Locate the cell with the specified text and output its [x, y] center coordinate. 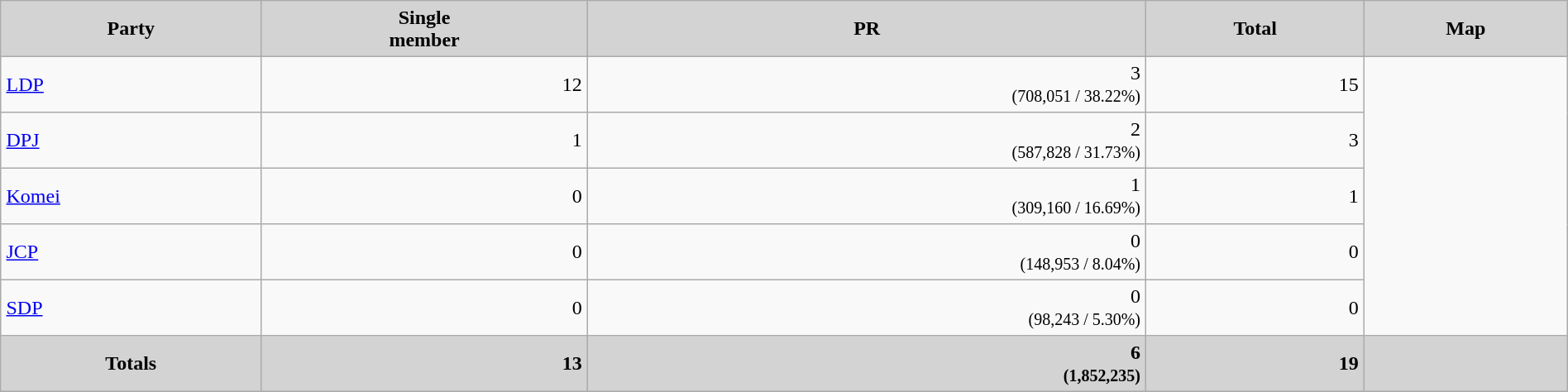
2(587,828 / 31.73%) [867, 141]
Singlemember [425, 29]
0(148,953 / 8.04%) [867, 252]
LDP [131, 84]
1(309,160 / 16.69%) [867, 196]
3 [1255, 141]
Party [131, 29]
19 [1255, 364]
SDP [131, 308]
DPJ [131, 141]
13 [425, 364]
6(1,852,235) [867, 364]
Komei [131, 196]
JCP [131, 252]
Total [1255, 29]
0(98,243 / 5.30%) [867, 308]
Map [1465, 29]
12 [425, 84]
3(708,051 / 38.22%) [867, 84]
Totals [131, 364]
PR [867, 29]
15 [1255, 84]
